Locate the cell with the specified text and output its (X, Y) center coordinate. 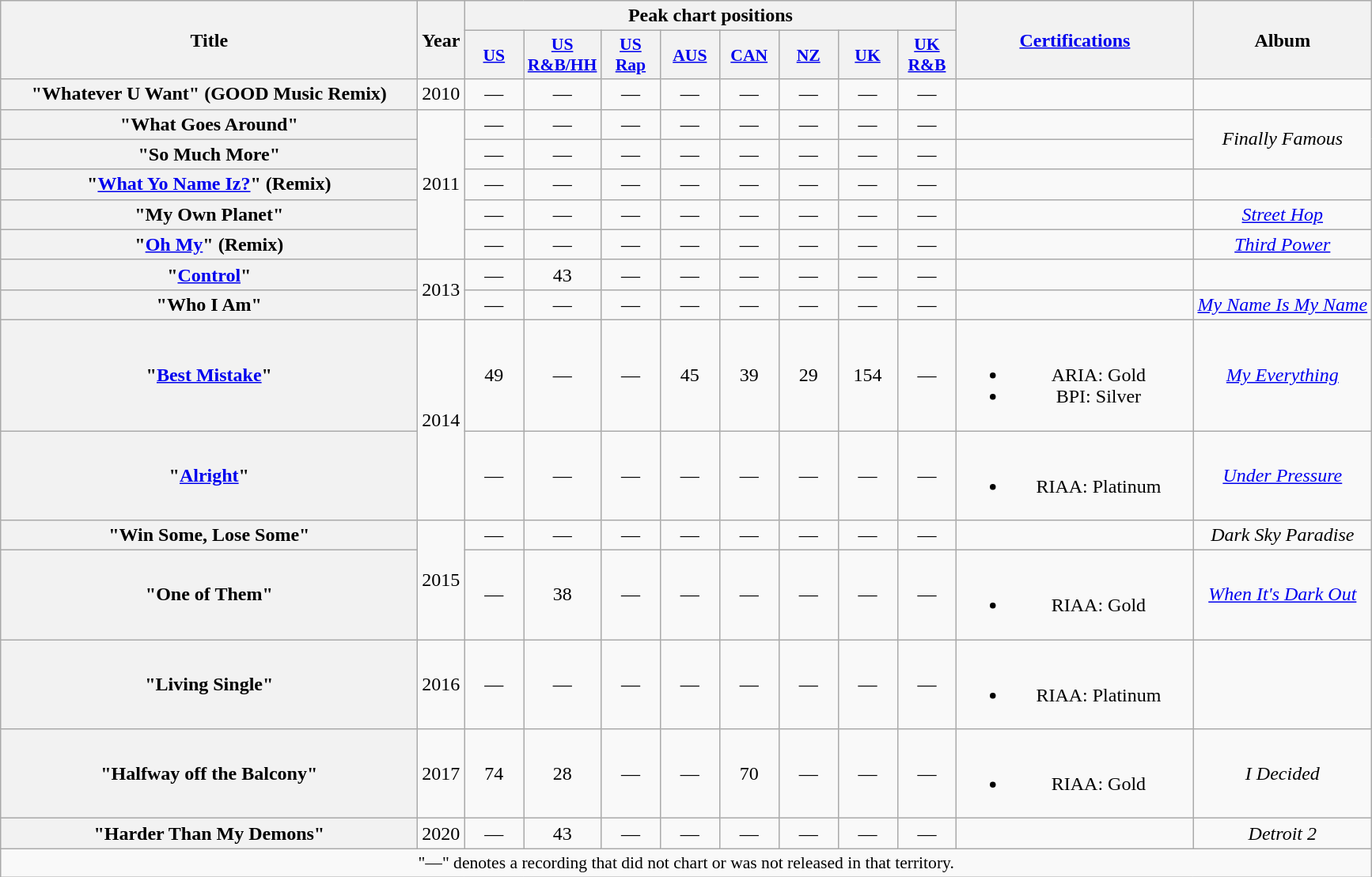
2013 (442, 289)
Peak chart positions (711, 16)
74 (494, 773)
Third Power (1283, 244)
ARIA: GoldBPI: Silver (1074, 375)
Street Hop (1283, 214)
Detroit 2 (1283, 834)
"So Much More" (209, 154)
My Everything (1283, 375)
"Oh My" (Remix) (209, 244)
US (494, 55)
Under Pressure (1283, 474)
CAN (749, 55)
Album (1283, 40)
2011 (442, 184)
38 (563, 595)
"Best Mistake" (209, 375)
Finally Famous (1283, 139)
My Name Is My Name (1283, 304)
39 (749, 375)
"What Goes Around" (209, 124)
Year (442, 40)
I Decided (1283, 773)
"Win Some, Lose Some" (209, 535)
"Alright" (209, 474)
USR&B/HH (563, 55)
2016 (442, 685)
"What Yo Name Iz?" (Remix) (209, 184)
Title (209, 40)
"—" denotes a recording that did not chart or was not released in that territory. (687, 863)
49 (494, 375)
When It's Dark Out (1283, 595)
"One of Them" (209, 595)
AUS (690, 55)
45 (690, 375)
"Living Single" (209, 685)
154 (867, 375)
Dark Sky Paradise (1283, 535)
2015 (442, 580)
28 (563, 773)
UK (867, 55)
2010 (442, 94)
"Control" (209, 274)
29 (809, 375)
"My Own Planet" (209, 214)
"Harder Than My Demons" (209, 834)
2020 (442, 834)
"Halfway off the Balcony" (209, 773)
2017 (442, 773)
"Whatever U Want" (GOOD Music Remix) (209, 94)
70 (749, 773)
NZ (809, 55)
UKR&B (927, 55)
2014 (442, 419)
USRap (630, 55)
Certifications (1074, 40)
"Who I Am" (209, 304)
